Capture the cell that displays the provided text and extract its (X, Y) central coordinate. 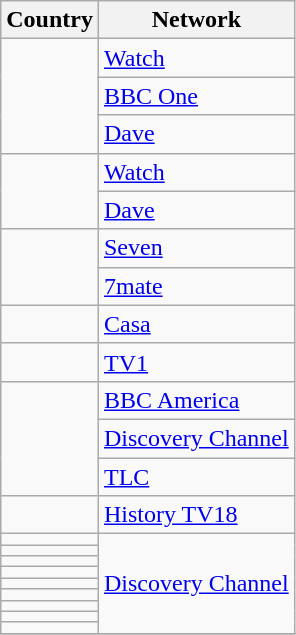
Network (196, 20)
History TV18 (196, 515)
TV1 (196, 362)
BBC America (196, 400)
Seven (196, 248)
Casa (196, 324)
BBC One (196, 96)
Country (50, 20)
TLC (196, 477)
7mate (196, 286)
